Search for the cell housing the specified text and yield its [X, Y] center coordinate. 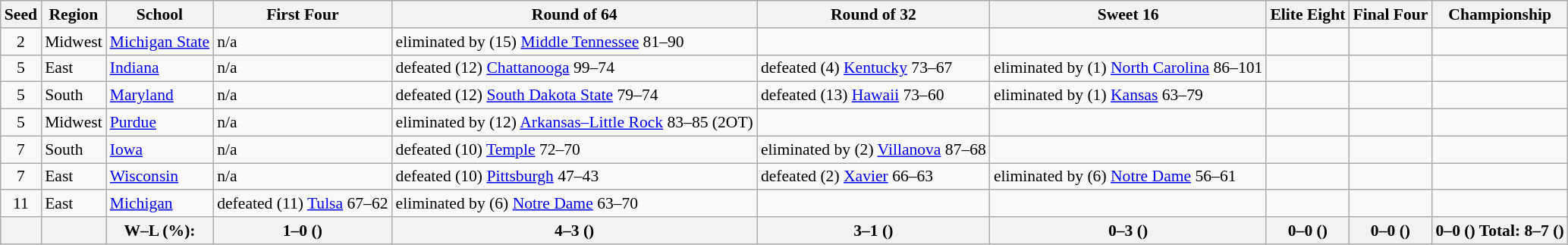
Iowa [159, 149]
Michigan [159, 204]
eliminated by (12) Arkansas–Little Rock 83–85 (2OT) [575, 123]
defeated (13) Hawaii 73–60 [874, 96]
Region [74, 14]
eliminated by (6) Notre Dame 56–61 [1128, 177]
3–1 () [874, 231]
0–3 () [1128, 231]
eliminated by (6) Notre Dame 63–70 [575, 204]
defeated (2) Xavier 66–63 [874, 177]
School [159, 14]
First Four [302, 14]
Wisconsin [159, 177]
eliminated by (1) North Carolina 86–101 [1128, 68]
defeated (12) Chattanooga 99–74 [575, 68]
Michigan State [159, 42]
4–3 () [575, 231]
defeated (12) South Dakota State 79–74 [575, 96]
Round of 64 [575, 14]
eliminated by (2) Villanova 87–68 [874, 149]
Indiana [159, 68]
2 [21, 42]
W–L (%): [159, 231]
Championship [1499, 14]
eliminated by (15) Middle Tennessee 81–90 [575, 42]
Round of 32 [874, 14]
Final Four [1390, 14]
Seed [21, 14]
defeated (11) Tulsa 67–62 [302, 204]
1–0 () [302, 231]
0–0 () Total: 8–7 () [1499, 231]
Elite Eight [1308, 14]
Purdue [159, 123]
defeated (4) Kentucky 73–67 [874, 68]
Sweet 16 [1128, 14]
defeated (10) Pittsburgh 47–43 [575, 177]
defeated (10) Temple 72–70 [575, 149]
eliminated by (1) Kansas 63–79 [1128, 96]
11 [21, 204]
Maryland [159, 96]
